Return [x, y] of the center of cell containing provided text 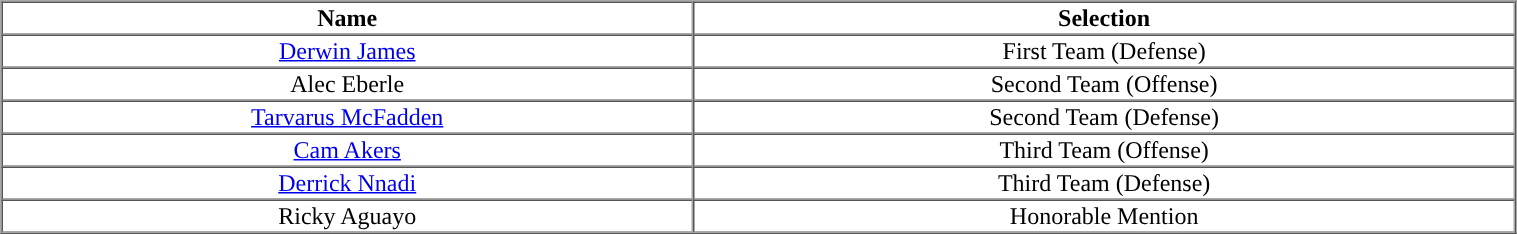
Alec Eberle [348, 84]
Third Team (Defense) [1104, 182]
Name [348, 18]
Selection [1104, 18]
Honorable Mention [1104, 216]
Ricky Aguayo [348, 216]
Second Team (Defense) [1104, 116]
Third Team (Offense) [1104, 150]
Second Team (Offense) [1104, 84]
Derwin James [348, 50]
Cam Akers [348, 150]
First Team (Defense) [1104, 50]
Derrick Nnadi [348, 182]
Tarvarus McFadden [348, 116]
